Output the [X, Y] coordinate of the center of the cell containing the given text.  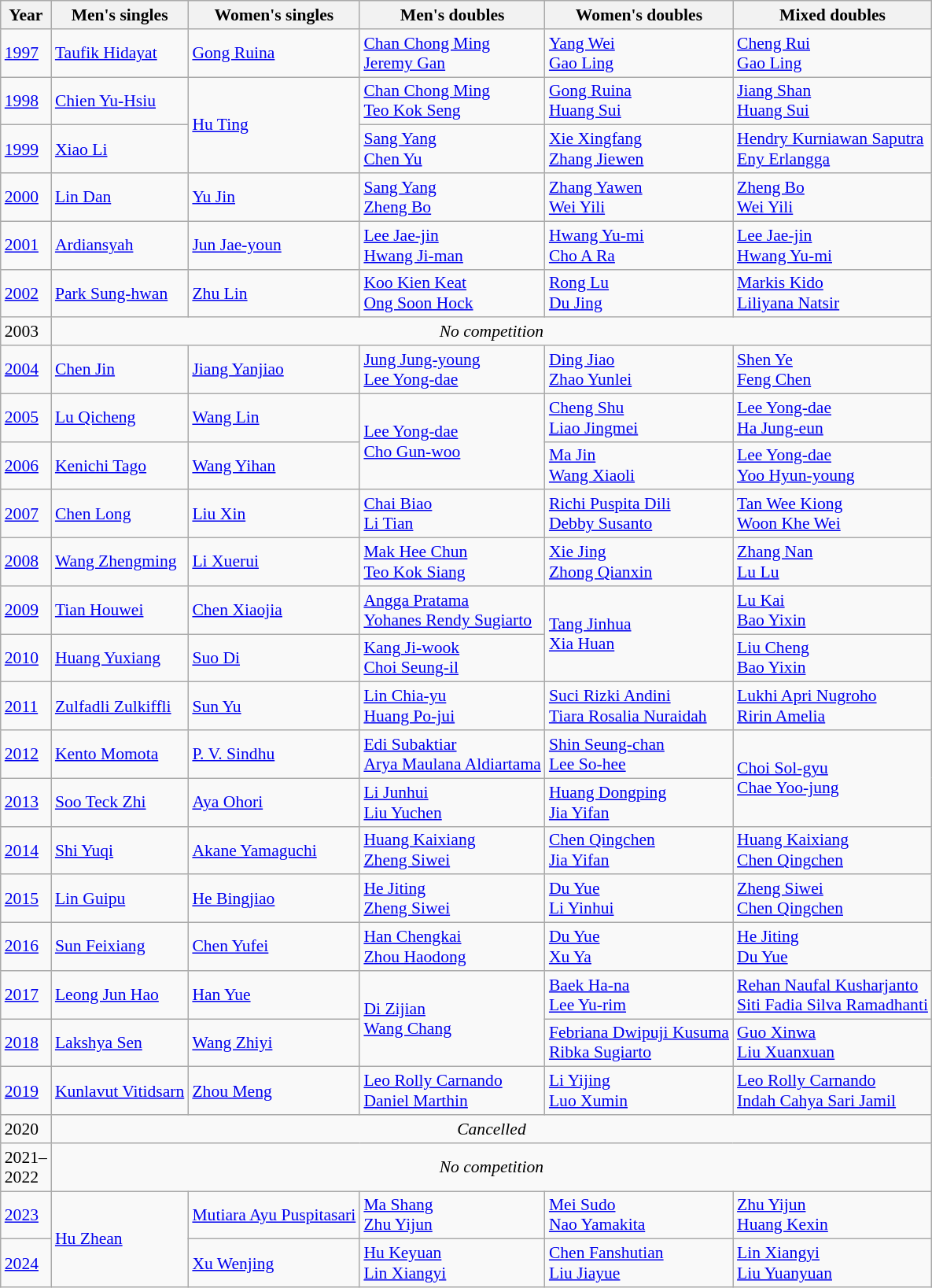
Cheng Shu Liao Jingmei [639, 417]
Liu Cheng Bao Yixin [832, 658]
Shin Seung-chan Lee So-hee [639, 754]
Suo Di [274, 658]
2023 [26, 1215]
2007 [26, 515]
Year [26, 15]
Park Sung-hwan [120, 293]
2013 [26, 803]
Chen Yufei [274, 947]
Taufik Hidayat [120, 54]
Lee Yong-dae Cho Gun-woo [452, 441]
Lee Jae-jin Hwang Ji-man [452, 245]
P. V. Sindhu [274, 754]
Chan Chong Ming Jeremy Gan [452, 54]
Huang Yuxiang [120, 658]
Markis Kido Liliyana Natsir [832, 293]
Chen Long [120, 515]
Chen Fanshutian Liu Jiayue [639, 1264]
Xu Wenjing [274, 1264]
2001 [26, 245]
2021–2022 [26, 1168]
2011 [26, 707]
Akane Yamaguchi [274, 850]
Lin Xiangyi Liu Yuanyuan [832, 1264]
2009 [26, 611]
2017 [26, 995]
Baek Ha-na Lee Yu-rim [639, 995]
Kang Ji-wook Choi Seung-il [452, 658]
Tang Jinhua Xia Huan [639, 634]
Tan Wee Kiong Woon Khe Wei [832, 515]
Du Yue Xu Ya [639, 947]
Mutiara Ayu Puspitasari [274, 1215]
Chen Qingchen Jia Yifan [639, 850]
Women's doubles [639, 15]
Lu Kai Bao Yixin [832, 611]
2008 [26, 562]
Soo Teck Zhi [120, 803]
Jung Jung-young Lee Yong-dae [452, 370]
Men's doubles [452, 15]
2012 [26, 754]
Shi Yuqi [120, 850]
2020 [26, 1129]
Jiang Yanjiao [274, 370]
Ding Jiao Zhao Yunlei [639, 370]
Yu Jin [274, 197]
Rehan Naufal Kusharjanto Siti Fadia Silva Ramadhanti [832, 995]
2006 [26, 466]
Wang Lin [274, 417]
1998 [26, 101]
Angga Pratama Yohanes Rendy Sugiarto [452, 611]
Chai Biao Li Tian [452, 515]
Men's singles [120, 15]
Aya Ohori [274, 803]
Lin Guipu [120, 899]
Ardiansyah [120, 245]
Gong Ruina Huang Sui [639, 101]
He Bingjiao [274, 899]
Mixed doubles [832, 15]
Rong Lu Du Jing [639, 293]
Xiao Li [120, 149]
Mak Hee Chun Teo Kok Siang [452, 562]
Kenichi Tago [120, 466]
Chen Xiaojia [274, 611]
2016 [26, 947]
2000 [26, 197]
Gong Ruina [274, 54]
Hendry Kurniawan Saputra Eny Erlangga [832, 149]
Chan Chong Ming Teo Kok Seng [452, 101]
He Jiting Zheng Siwei [452, 899]
Lin Dan [120, 197]
Wang Yihan [274, 466]
Yang Wei Gao Ling [639, 54]
Guo Xinwa Liu Xuanxuan [832, 1043]
Du Yue Li Yinhui [639, 899]
Li Junhui Liu Yuchen [452, 803]
Lee Yong-dae Yoo Hyun-young [832, 466]
Zhou Meng [274, 1091]
Zheng Siwei Chen Qingchen [832, 899]
Choi Sol-gyu Chae Yoo-jung [832, 778]
Lin Chia-yu Huang Po-jui [452, 707]
Huang Kaixiang Zheng Siwei [452, 850]
Huang Kaixiang Chen Qingchen [832, 850]
Li Xuerui [274, 562]
Richi Puspita Dili Debby Susanto [639, 515]
2015 [26, 899]
Cheng Rui Gao Ling [832, 54]
Lee Yong-dae Ha Jung-eun [832, 417]
1999 [26, 149]
Huang Dongping Jia Yifan [639, 803]
Liu Xin [274, 515]
Hwang Yu-mi Cho A Ra [639, 245]
Xie Xingfang Zhang Jiewen [639, 149]
He Jiting Du Yue [832, 947]
Wang Zhiyi [274, 1043]
Di Zijian Wang Chang [452, 1019]
1997 [26, 54]
2003 [26, 332]
Chien Yu-Hsiu [120, 101]
Zheng Bo Wei Yili [832, 197]
Sang Yang Chen Yu [452, 149]
Leong Jun Hao [120, 995]
Suci Rizki Andini Tiara Rosalia Nuraidah [639, 707]
Wang Zhengming [120, 562]
Febriana Dwipuji Kusuma Ribka Sugiarto [639, 1043]
Cancelled [492, 1129]
Lee Jae-jin Hwang Yu-mi [832, 245]
Lakshya Sen [120, 1043]
Kento Momota [120, 754]
Leo Rolly Carnando Indah Cahya Sari Jamil [832, 1091]
2010 [26, 658]
Hu Keyuan Lin Xiangyi [452, 1264]
Sun Feixiang [120, 947]
Sang Yang Zheng Bo [452, 197]
Mei Sudo Nao Yamakita [639, 1215]
Kunlavut Vitidsarn [120, 1091]
2018 [26, 1043]
Lukhi Apri Nugroho Ririn Amelia [832, 707]
Leo Rolly Carnando Daniel Marthin [452, 1091]
Jiang Shan Huang Sui [832, 101]
Zulfadli Zulkiffli [120, 707]
Ma Shang Zhu Yijun [452, 1215]
Shen Ye Feng Chen [832, 370]
2014 [26, 850]
Sun Yu [274, 707]
Zhu Lin [274, 293]
Xie Jing Zhong Qianxin [639, 562]
Hu Ting [274, 125]
Zhang Nan Lu Lu [832, 562]
2002 [26, 293]
Han Yue [274, 995]
Tian Houwei [120, 611]
Chen Jin [120, 370]
Koo Kien Keat Ong Soon Hock [452, 293]
Han Chengkai Zhou Haodong [452, 947]
2019 [26, 1091]
Women's singles [274, 15]
Edi Subaktiar Arya Maulana Aldiartama [452, 754]
Zhu Yijun Huang Kexin [832, 1215]
Lu Qicheng [120, 417]
Ma Jin Wang Xiaoli [639, 466]
2005 [26, 417]
Li Yijing Luo Xumin [639, 1091]
Zhang Yawen Wei Yili [639, 197]
2004 [26, 370]
Hu Zhean [120, 1239]
2024 [26, 1264]
Jun Jae-youn [274, 245]
